Detect which cell encompasses the target text, then output its (X, Y) center coordinate. 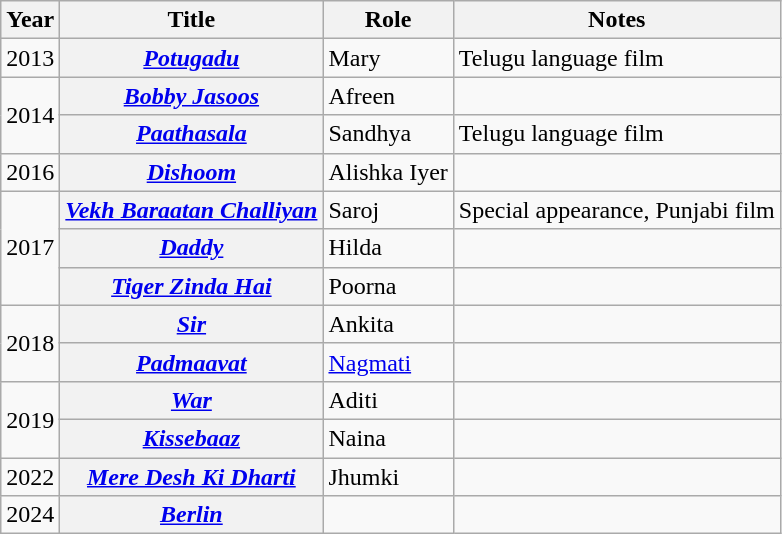
Dishoom (192, 172)
Special appearance, Punjabi film (616, 210)
2013 (30, 58)
Mere Desh Ki Dharti (192, 477)
Afreen (388, 96)
Bobby Jasoos (192, 96)
Sandhya (388, 134)
Notes (616, 20)
Berlin (192, 515)
Jhumki (388, 477)
Vekh Baraatan Challiyan (192, 210)
Poorna (388, 286)
Mary (388, 58)
2018 (30, 343)
Sir (192, 324)
Saroj (388, 210)
Paathasala (192, 134)
Role (388, 20)
2017 (30, 248)
Hilda (388, 248)
Aditi (388, 400)
Daddy (192, 248)
War (192, 400)
2022 (30, 477)
2016 (30, 172)
2014 (30, 115)
Year (30, 20)
Nagmati (388, 362)
Kissebaaz (192, 438)
2019 (30, 419)
Potugadu (192, 58)
Title (192, 20)
Alishka Iyer (388, 172)
Naina (388, 438)
Padmaavat (192, 362)
2024 (30, 515)
Tiger Zinda Hai (192, 286)
Ankita (388, 324)
